Identify which cell holds the provided text, then report its [X, Y] central coordinate. 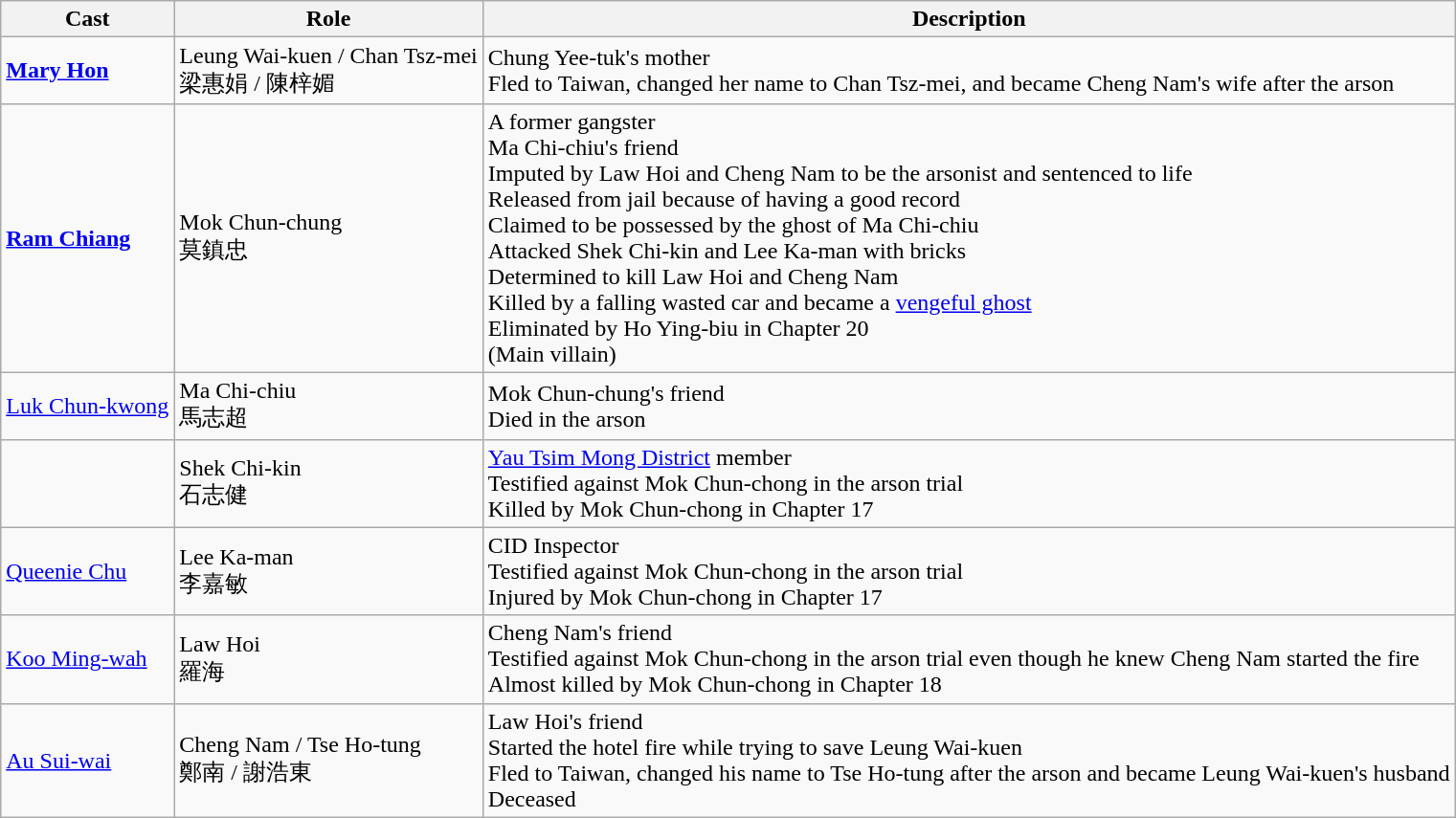
Yau Tsim Mong District memberTestified against Mok Chun-chong in the arson trialKilled by Mok Chun-chong in Chapter 17 [969, 483]
Queenie Chu [88, 571]
Ma Chi-chiu馬志超 [328, 406]
Ram Chiang [88, 237]
Cheng Nam / Tse Ho-tung鄭南 / 謝浩東 [328, 760]
Leung Wai-kuen / Chan Tsz-mei梁惠娟 / 陳梓媚 [328, 71]
Koo Ming-wah [88, 659]
Cast [88, 19]
Lee Ka-man李嘉敏 [328, 571]
Luk Chun-kwong [88, 406]
Mary Hon [88, 71]
Role [328, 19]
CID InspectorTestified against Mok Chun-chong in the arson trialInjured by Mok Chun-chong in Chapter 17 [969, 571]
Shek Chi-kin石志健 [328, 483]
Mok Chun-chung莫鎮忠 [328, 237]
Law Hoi羅海 [328, 659]
Chung Yee-tuk's motherFled to Taiwan, changed her name to Chan Tsz-mei, and became Cheng Nam's wife after the arson [969, 71]
Mok Chun-chung's friendDied in the arson [969, 406]
Description [969, 19]
Au Sui-wai [88, 760]
